Output the (x, y) coordinate of the center of the cell containing the given text.  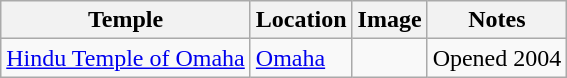
Opened 2004 (497, 58)
Image (390, 20)
Location (301, 20)
Omaha (301, 58)
Notes (497, 20)
Temple (126, 20)
Hindu Temple of Omaha (126, 58)
